Detect which cell encompasses the target text, then output its (x, y) center coordinate. 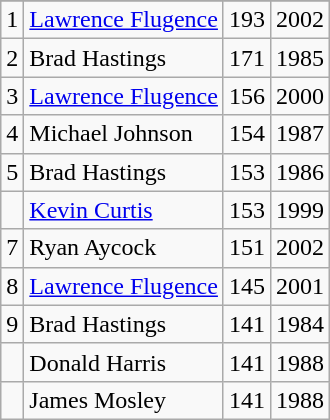
2001 (300, 286)
Ryan Aycock (124, 248)
2 (12, 58)
171 (246, 58)
1984 (300, 324)
193 (246, 20)
3 (12, 96)
1999 (300, 210)
Michael Johnson (124, 134)
1 (12, 20)
8 (12, 286)
156 (246, 96)
5 (12, 172)
151 (246, 248)
4 (12, 134)
Donald Harris (124, 362)
1985 (300, 58)
9 (12, 324)
2000 (300, 96)
James Mosley (124, 400)
154 (246, 134)
7 (12, 248)
1986 (300, 172)
1987 (300, 134)
Kevin Curtis (124, 210)
145 (246, 286)
